From the cell containing the given text, extract its center point as (x, y) coordinate. 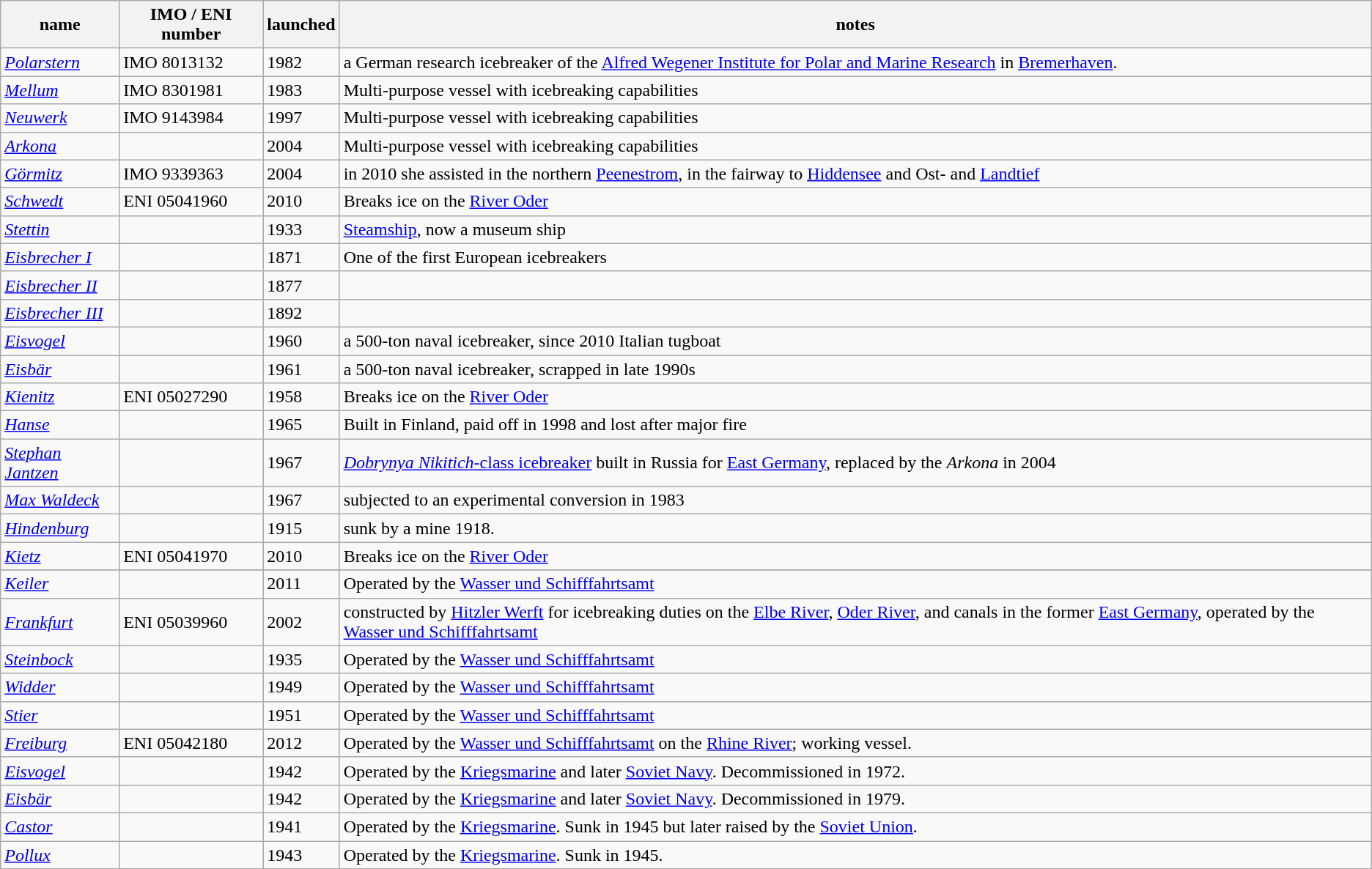
ENI 05041970 (191, 556)
Dobrynya Nikitich-class icebreaker built in Russia for East Germany, replaced by the Arkona in 2004 (855, 463)
One of the first European icebreakers (855, 257)
subjected to an experimental conversion in 1983 (855, 500)
Widder (60, 687)
a 500-ton naval icebreaker, scrapped in late 1990s (855, 369)
1961 (301, 369)
1965 (301, 425)
Eisbrecher III (60, 313)
name (60, 25)
1982 (301, 62)
Stettin (60, 229)
1949 (301, 687)
in 2010 she assisted in the northern Peenestrom, in the fairway to Hiddensee and Ost- and Landtief (855, 174)
Eisbrecher II (60, 285)
Polarstern (60, 62)
Pollux (60, 855)
Operated by the Kriegsmarine and later Soviet Navy. Decommissioned in 1972. (855, 771)
IMO 9339363 (191, 174)
Operated by the Kriegsmarine. Sunk in 1945 but later raised by the Soviet Union. (855, 827)
Operated by the Wasser und Schifffahrtsamt on the Rhine River; working vessel. (855, 743)
ENI 05042180 (191, 743)
Schwedt (60, 201)
Kienitz (60, 397)
Operated by the Kriegsmarine and later Soviet Navy. Decommissioned in 1979. (855, 799)
1892 (301, 313)
Hanse (60, 425)
Neuwerk (60, 118)
IMO 8301981 (191, 90)
Castor (60, 827)
Steamship, now a museum ship (855, 229)
2011 (301, 584)
Keiler (60, 584)
sunk by a mine 1918. (855, 528)
Steinbock (60, 659)
1933 (301, 229)
IMO / ENI number (191, 25)
Frankfurt (60, 621)
2012 (301, 743)
2002 (301, 621)
Eisbrecher I (60, 257)
1983 (301, 90)
1941 (301, 827)
1943 (301, 855)
1871 (301, 257)
Built in Finland, paid off in 1998 and lost after major fire (855, 425)
Görmitz (60, 174)
notes (855, 25)
Kietz (60, 556)
Stephan Jantzen (60, 463)
Operated by the Kriegsmarine. Sunk in 1945. (855, 855)
Max Waldeck (60, 500)
1915 (301, 528)
1877 (301, 285)
ENI 05039960 (191, 621)
ENI 05041960 (191, 201)
Freiburg (60, 743)
Stier (60, 715)
1951 (301, 715)
1958 (301, 397)
1960 (301, 341)
a German research icebreaker of the Alfred Wegener Institute for Polar and Marine Research in Bremerhaven. (855, 62)
IMO 9143984 (191, 118)
a 500-ton naval icebreaker, since 2010 Italian tugboat (855, 341)
Hindenburg (60, 528)
Arkona (60, 146)
launched (301, 25)
ENI 05027290 (191, 397)
1997 (301, 118)
1935 (301, 659)
IMO 8013132 (191, 62)
Mellum (60, 90)
